Return [x, y] of the center of cell containing provided text 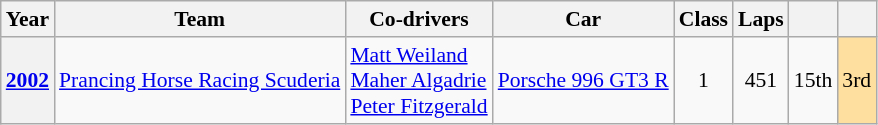
15th [814, 80]
451 [761, 80]
2002 [28, 80]
Year [28, 19]
Team [200, 19]
Co-drivers [418, 19]
Porsche 996 GT3 R [584, 80]
Laps [761, 19]
Matt Weiland Maher Algadrie Peter Fitzgerald [418, 80]
3rd [856, 80]
Car [584, 19]
Class [704, 19]
1 [704, 80]
Prancing Horse Racing Scuderia [200, 80]
